Capture the cell that displays the provided text and extract its [X, Y] central coordinate. 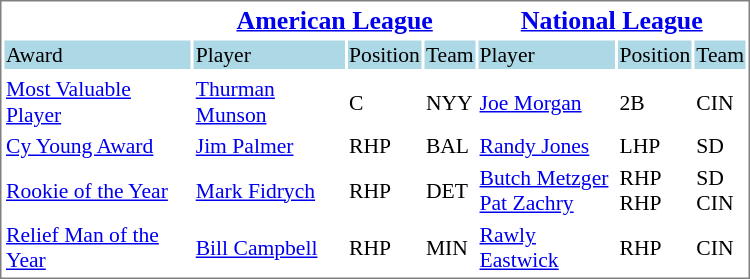
2B [655, 102]
Rookie of the Year [98, 191]
SDCIN [720, 191]
American League [334, 20]
Award [98, 54]
DET [450, 191]
C [385, 102]
Butch MetzgerPat Zachry [546, 191]
RHPRHP [655, 191]
BAL [450, 146]
LHP [655, 146]
Most Valuable Player [98, 102]
National League [612, 20]
Rawly Eastwick [546, 247]
Bill Campbell [269, 247]
Thurman Munson [269, 102]
Cy Young Award [98, 146]
NYY [450, 102]
Mark Fidrych [269, 191]
Joe Morgan [546, 102]
SD [720, 146]
Relief Man of the Year [98, 247]
MIN [450, 247]
Randy Jones [546, 146]
Jim Palmer [269, 146]
